Locate the cell with the specified text and output its (x, y) center coordinate. 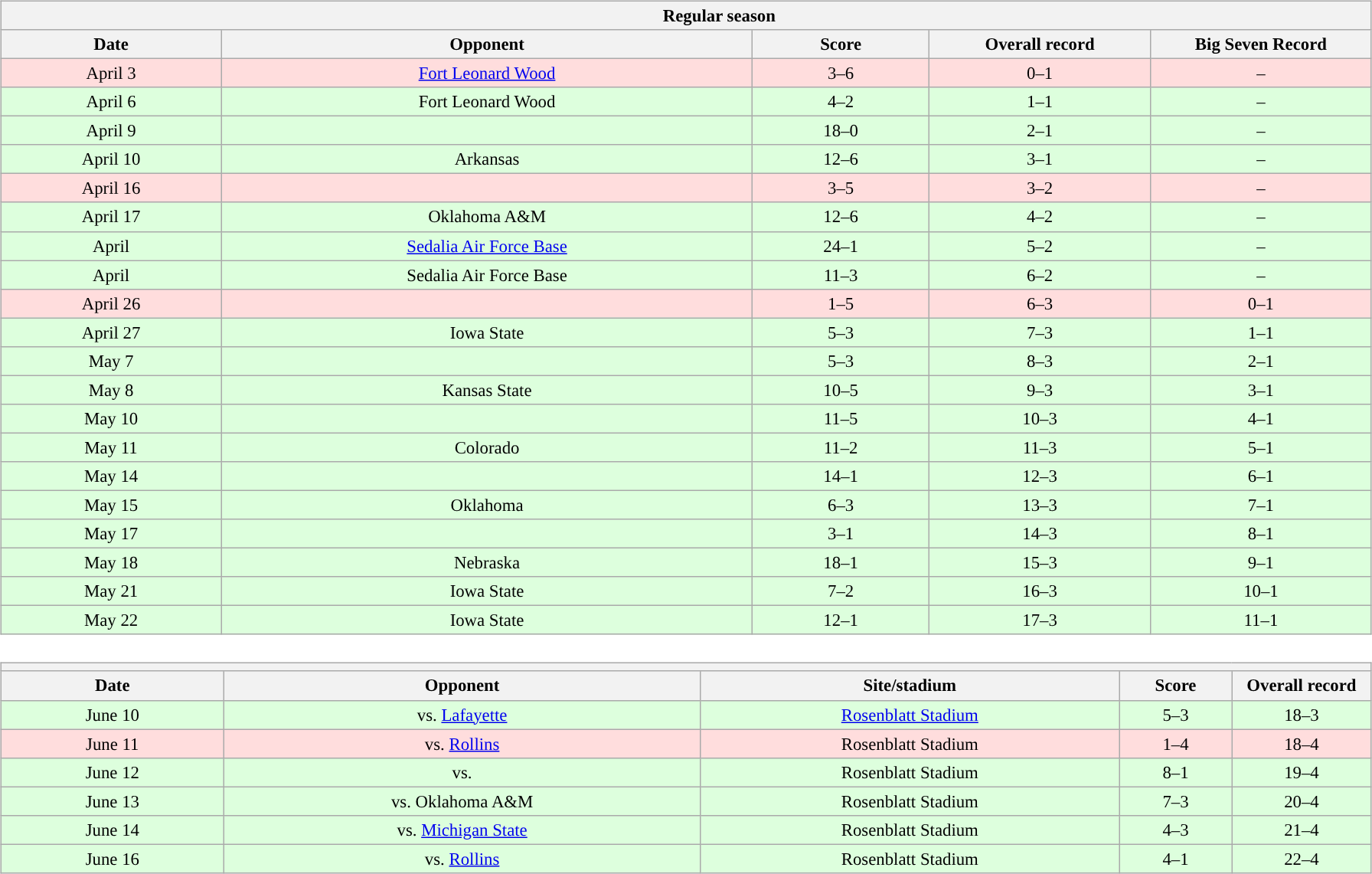
16–3 (1040, 591)
24–1 (841, 246)
Big Seven Record (1260, 44)
June 13 (113, 801)
Nebraska (487, 563)
May 11 (112, 447)
4–3 (1175, 830)
1–4 (1175, 744)
June 10 (113, 715)
18–0 (841, 131)
May 8 (112, 390)
Colorado (487, 447)
Site/stadium (910, 686)
9–1 (1260, 563)
18–3 (1302, 715)
April 27 (112, 332)
5–1 (1260, 447)
April 26 (112, 303)
vs. (462, 772)
vs. Lafayette (462, 715)
5–2 (1040, 246)
May 18 (112, 563)
May 15 (112, 505)
Oklahoma (487, 505)
May 17 (112, 534)
Regular season (686, 15)
6–1 (1260, 476)
April 16 (112, 188)
May 21 (112, 591)
17–3 (1040, 620)
April 9 (112, 131)
13–3 (1040, 505)
June 14 (113, 830)
18–4 (1302, 744)
Oklahoma A&M (487, 217)
11–2 (841, 447)
May 10 (112, 419)
vs. Oklahoma A&M (462, 801)
7–2 (841, 591)
15–3 (1040, 563)
10–3 (1040, 419)
3–5 (841, 188)
7–1 (1260, 505)
June 16 (113, 859)
21–4 (1302, 830)
8–3 (1040, 361)
3–6 (841, 73)
14–1 (841, 476)
1–5 (841, 303)
vs. Michigan State (462, 830)
April 10 (112, 159)
April 6 (112, 102)
April 3 (112, 73)
3–2 (1040, 188)
22–4 (1302, 859)
11–1 (1260, 620)
May 22 (112, 620)
14–3 (1040, 534)
10–5 (841, 390)
Kansas State (487, 390)
11–5 (841, 419)
12–3 (1040, 476)
June 11 (113, 744)
20–4 (1302, 801)
10–1 (1260, 591)
Arkansas (487, 159)
19–4 (1302, 772)
April 17 (112, 217)
9–3 (1040, 390)
18–1 (841, 563)
12–1 (841, 620)
June 12 (113, 772)
May 14 (112, 476)
May 7 (112, 361)
6–2 (1040, 275)
